Identify which cell holds the provided text, then report its [X, Y] central coordinate. 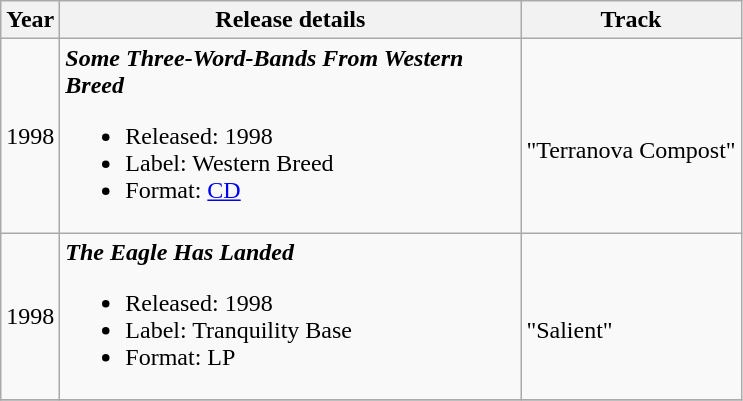
"Salient" [631, 316]
"Terranova Compost" [631, 136]
Some Three-Word-Bands From Western BreedReleased: 1998Label: Western BreedFormat: CD [290, 136]
Release details [290, 20]
Track [631, 20]
Year [30, 20]
The Eagle Has LandedReleased: 1998Label: Tranquility BaseFormat: LP [290, 316]
